Detect which cell encompasses the target text, then output its (X, Y) center coordinate. 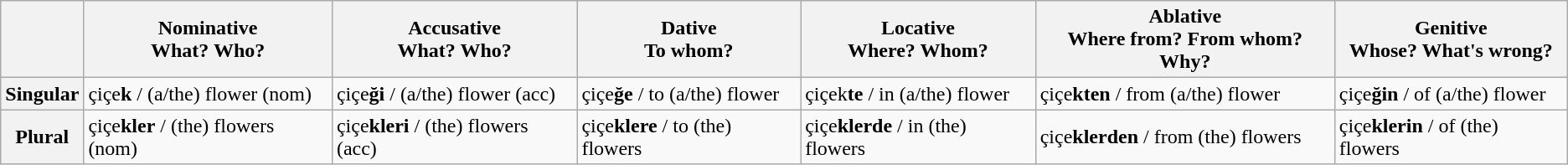
çiçekten / from (a/the) flower (1184, 94)
çiçeği / (a/the) flower (acc) (454, 94)
çiçekte / in (a/the) flower (918, 94)
Plural (42, 137)
çiçeğin / of (a/the) flower (1451, 94)
Dative To whom? (689, 39)
çiçekleri / (the) flowers (acc) (454, 137)
çiçekler / (the) flowers (nom) (208, 137)
çiçeklerin / of (the) flowers (1451, 137)
Singular (42, 94)
çiçeğe / to (a/the) flower (689, 94)
çiçeklerden / from (the) flowers (1184, 137)
çiçek / (a/the) flower (nom) (208, 94)
Accusative What? Who? (454, 39)
çiçeklere / to (the) flowers (689, 137)
Genitive Whose? What's wrong? (1451, 39)
çiçeklerde / in (the) flowers (918, 137)
Locative Where? Whom? (918, 39)
Ablative Where from? From whom? Why? (1184, 39)
NominativeWhat? Who? (208, 39)
